Locate the cell with the specified text and output its (x, y) center coordinate. 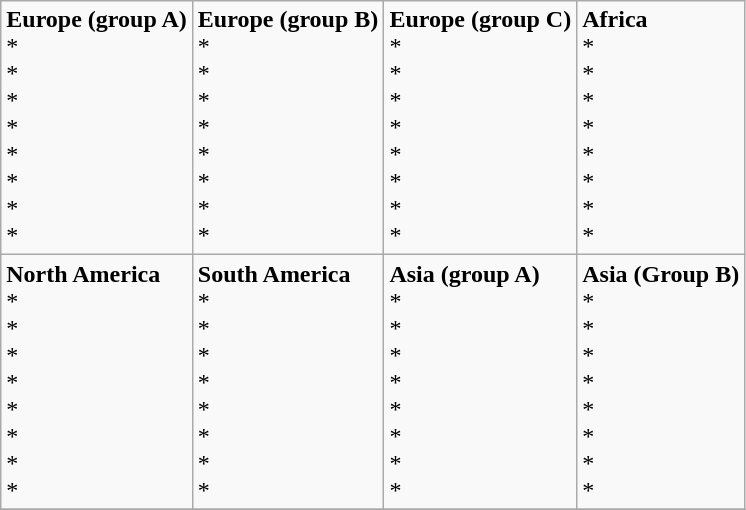
Africa* * * * * * * * (661, 128)
Europe (group B)* * * * * * * * (288, 128)
North America* * * * * * * * (97, 382)
South America* * * * * * * * (288, 382)
Europe (group A)* * * * * * * * (97, 128)
Europe (group C)* * * * * * * * (480, 128)
Asia (Group B)* * * * * * * * (661, 382)
Asia (group A)* * * * * * * * (480, 382)
